Search for the cell housing the specified text and yield its [x, y] center coordinate. 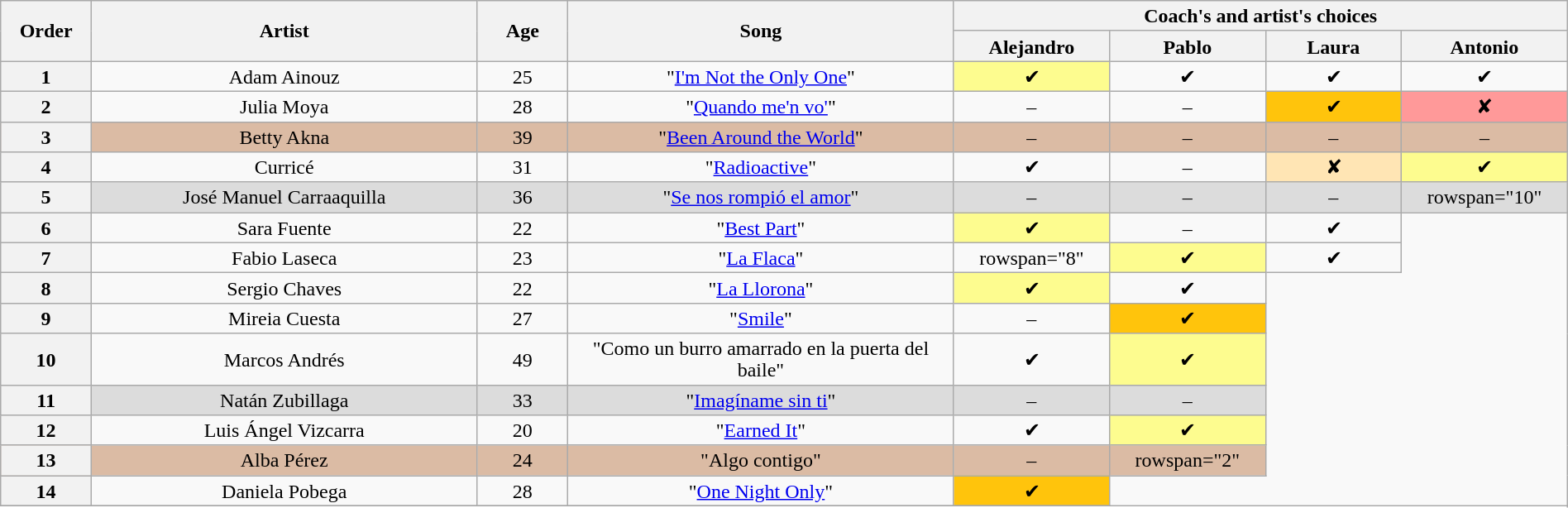
"Algo contigo" [761, 460]
"Been Around the World" [761, 137]
4 [46, 167]
"Quando me'n vo'" [761, 106]
25 [523, 76]
24 [523, 460]
20 [523, 430]
23 [523, 258]
Order [46, 31]
Mireia Cuesta [284, 318]
"Como un burro amarrado en la puerta del baile" [761, 359]
"La Llorona" [761, 288]
"Se nos rompió el amor" [761, 197]
Julia Moya [284, 106]
"Imagíname sin ti" [761, 400]
"Smile" [761, 318]
Pablo [1188, 46]
Betty Akna [284, 137]
rowspan="8" [1031, 258]
Natán Zubillaga [284, 400]
Coach's and artist's choices [1260, 17]
9 [46, 318]
5 [46, 197]
"I'm Not the Only One" [761, 76]
11 [46, 400]
José Manuel Carraaquilla [284, 197]
Adam Ainouz [284, 76]
12 [46, 430]
"La Flaca" [761, 258]
6 [46, 228]
31 [523, 167]
Artist [284, 31]
Antonio [1485, 46]
rowspan="10" [1485, 197]
7 [46, 258]
Alejandro [1031, 46]
Alba Pérez [284, 460]
14 [46, 491]
"Earned It" [761, 430]
Curricé [284, 167]
33 [523, 400]
Laura [1333, 46]
49 [523, 359]
"Best Part" [761, 228]
Sara Fuente [284, 228]
2 [46, 106]
10 [46, 359]
Luis Ángel Vizcarra [284, 430]
1 [46, 76]
rowspan="2" [1188, 460]
3 [46, 137]
Age [523, 31]
Marcos Andrés [284, 359]
39 [523, 137]
Song [761, 31]
"One Night Only" [761, 491]
13 [46, 460]
Fabio Laseca [284, 258]
"Radioactive" [761, 167]
Daniela Pobega [284, 491]
8 [46, 288]
36 [523, 197]
Sergio Chaves [284, 288]
27 [523, 318]
